Pinpoint the cell where the given text exists, returning its [X, Y] midpoint coordinate. 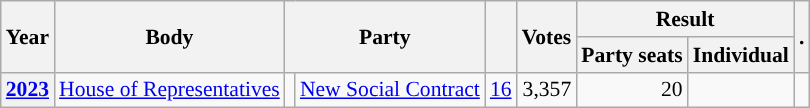
House of Representatives [170, 90]
Result [685, 19]
Body [170, 36]
New Social Contract [390, 90]
Votes [547, 36]
Party seats [632, 55]
. [802, 36]
3,357 [547, 90]
20 [632, 90]
Individual [741, 55]
2023 [28, 90]
16 [501, 90]
Party [385, 36]
Year [28, 36]
